Capture the cell that displays the provided text and extract its (X, Y) central coordinate. 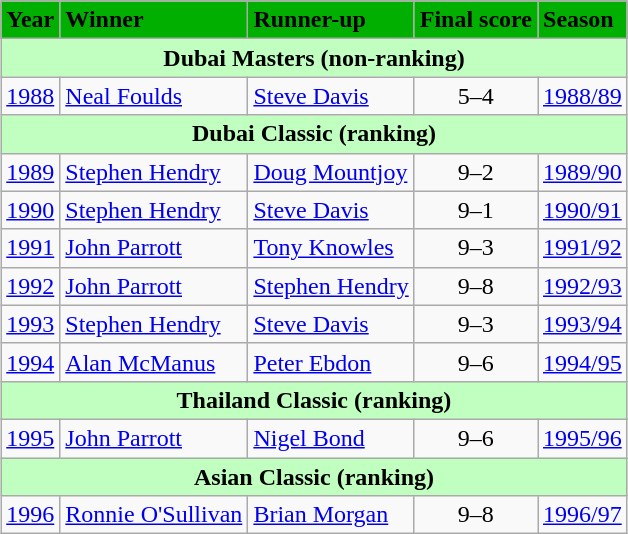
1990 (30, 210)
9–1 (476, 210)
Dubai Classic (ranking) (314, 134)
1995 (30, 438)
1996/97 (583, 515)
1993/94 (583, 324)
Final score (476, 20)
1994/95 (583, 362)
1989/90 (583, 172)
1991 (30, 248)
Thailand Classic (ranking) (314, 400)
1989 (30, 172)
Dubai Masters (non-ranking) (314, 58)
Runner-up (331, 20)
Ronnie O'Sullivan (154, 515)
1993 (30, 324)
5–4 (476, 96)
1988 (30, 96)
1990/91 (583, 210)
1992/93 (583, 286)
1996 (30, 515)
1994 (30, 362)
1991/92 (583, 248)
Asian Classic (ranking) (314, 477)
Neal Foulds (154, 96)
1988/89 (583, 96)
Nigel Bond (331, 438)
Peter Ebdon (331, 362)
Alan McManus (154, 362)
Doug Mountjoy (331, 172)
Tony Knowles (331, 248)
1992 (30, 286)
Season (583, 20)
Year (30, 20)
Brian Morgan (331, 515)
Winner (154, 20)
1995/96 (583, 438)
9–2 (476, 172)
